From the cell containing the given text, extract its center point as [X, Y] coordinate. 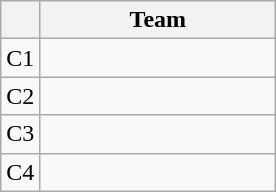
C4 [20, 172]
Team [158, 20]
C3 [20, 134]
C1 [20, 58]
C2 [20, 96]
